Detect which cell encompasses the target text, then output its (x, y) center coordinate. 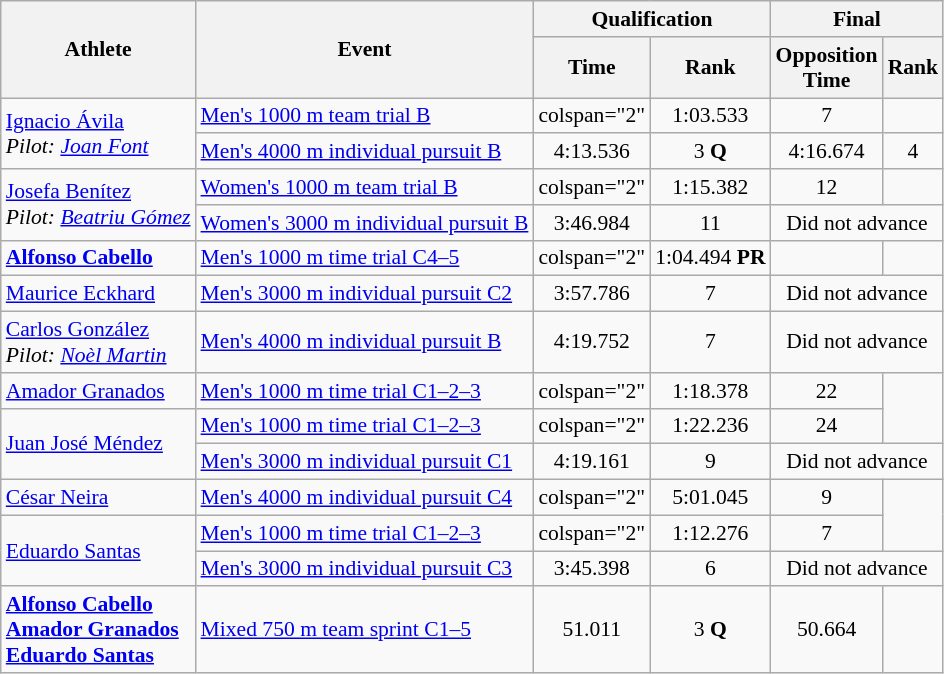
Women's 3000 m individual pursuit B (365, 223)
Men's 3000 m individual pursuit C3 (365, 569)
Men's 3000 m individual pursuit C2 (365, 294)
24 (827, 426)
Carlos GonzálezPilot: Noèl Martin (98, 342)
4:19.161 (592, 462)
1:18.378 (710, 391)
4:13.536 (592, 152)
Time (592, 68)
Final (858, 19)
22 (827, 391)
4 (914, 152)
Women's 1000 m team trial B (365, 187)
Josefa BenítezPilot: Beatriu Gómez (98, 204)
5:01.045 (710, 498)
Ignacio ÁvilaPilot: Joan Font (98, 134)
11 (710, 223)
3:46.984 (592, 223)
1:22.236 (710, 426)
4:19.752 (592, 342)
Alfonso CabelloAmador GranadosEduardo Santas (98, 630)
Maurice Eckhard (98, 294)
Eduardo Santas (98, 550)
Mixed 750 m team sprint C1–5 (365, 630)
1:04.494 PR (710, 258)
Men's 3000 m individual pursuit C1 (365, 462)
OppositionTime (827, 68)
1:12.276 (710, 533)
Amador Granados (98, 391)
1:03.533 (710, 116)
4:16.674 (827, 152)
12 (827, 187)
Men's 4000 m individual pursuit C4 (365, 498)
51.011 (592, 630)
1:15.382 (710, 187)
Alfonso Cabello (98, 258)
César Neira (98, 498)
3:57.786 (592, 294)
3:45.398 (592, 569)
Men's 1000 m team trial B (365, 116)
Men's 1000 m time trial C4–5 (365, 258)
Event (365, 50)
Athlete (98, 50)
50.664 (827, 630)
6 (710, 569)
Juan José Méndez (98, 444)
Qualification (652, 19)
